Output the (x, y) coordinate of the center of the cell containing the given text.  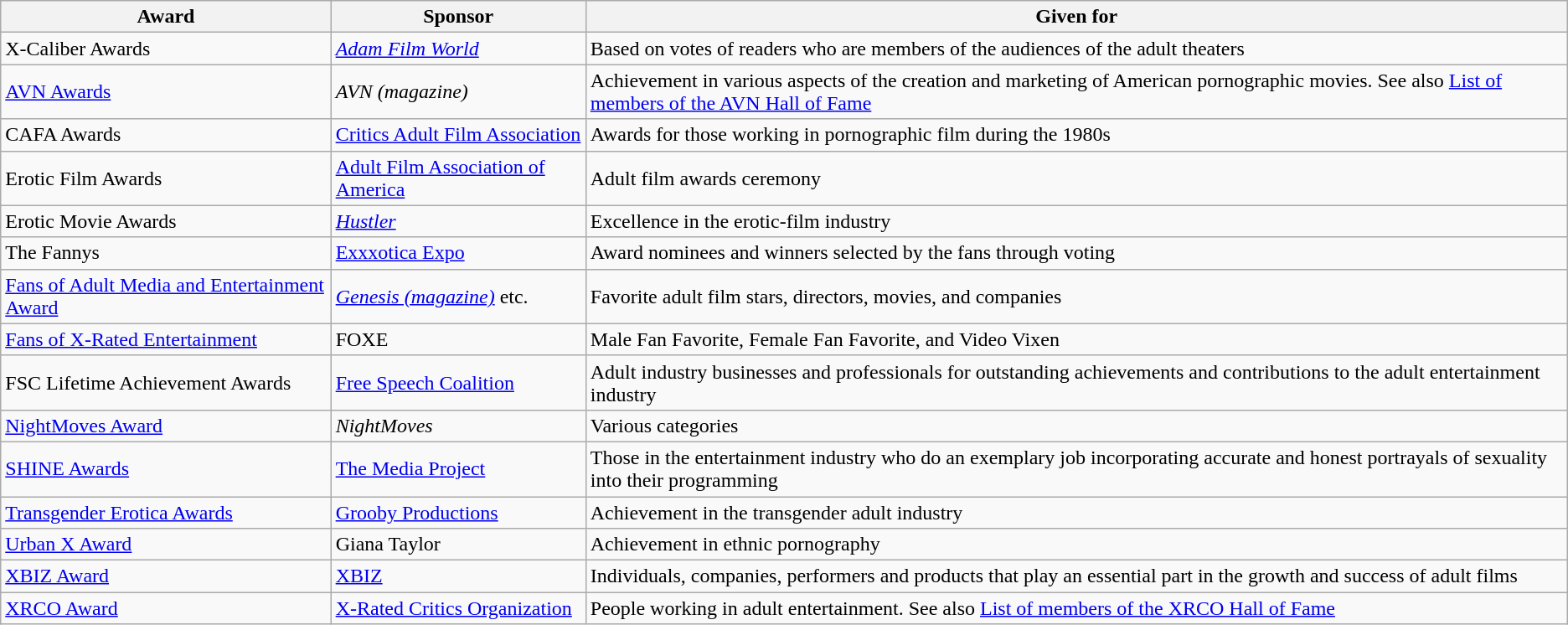
X-Rated Critics Organization (458, 608)
Genesis (magazine) etc. (458, 297)
Giana Taylor (458, 545)
NightMoves Award (166, 426)
AVN Awards (166, 92)
Those in the entertainment industry who do an exemplary job incorporating accurate and honest portrayals of sexuality into their programming (1076, 469)
Favorite adult film stars, directors, movies, and companies (1076, 297)
X-Caliber Awards (166, 49)
Grooby Productions (458, 512)
SHINE Awards (166, 469)
Sponsor (458, 17)
Urban X Award (166, 545)
FSC Lifetime Achievement Awards (166, 382)
Awards for those working in pornographic film during the 1980s (1076, 135)
Erotic Film Awards (166, 178)
NightMoves (458, 426)
FOXE (458, 339)
Adult industry businesses and professionals for outstanding achievements and contributions to the adult entertainment industry (1076, 382)
Excellence in the erotic-film industry (1076, 221)
Individuals, companies, performers and products that play an essential part in the growth and success of adult films (1076, 576)
Achievement in various aspects of the creation and marketing of American pornographic movies. See also List of members of the AVN Hall of Fame (1076, 92)
XBIZ (458, 576)
Hustler (458, 221)
Fans of X-Rated Entertainment (166, 339)
Adult film awards ceremony (1076, 178)
Award (166, 17)
Free Speech Coalition (458, 382)
Transgender Erotica Awards (166, 512)
Given for (1076, 17)
Adam Film World (458, 49)
Award nominees and winners selected by the fans through voting (1076, 253)
Based on votes of readers who are members of the audiences of the adult theaters (1076, 49)
Male Fan Favorite, Female Fan Favorite, and Video Vixen (1076, 339)
Achievement in the transgender adult industry (1076, 512)
CAFA Awards (166, 135)
The Media Project (458, 469)
Various categories (1076, 426)
People working in adult entertainment. See also List of members of the XRCO Hall of Fame (1076, 608)
AVN (magazine) (458, 92)
Erotic Movie Awards (166, 221)
XBIZ Award (166, 576)
Exxxotica Expo (458, 253)
Fans of Adult Media and Entertainment Award (166, 297)
Critics Adult Film Association (458, 135)
XRCO Award (166, 608)
Achievement in ethnic pornography (1076, 545)
The Fannys (166, 253)
Adult Film Association of America (458, 178)
